Output the (x, y) coordinate of the center of the cell containing the given text.  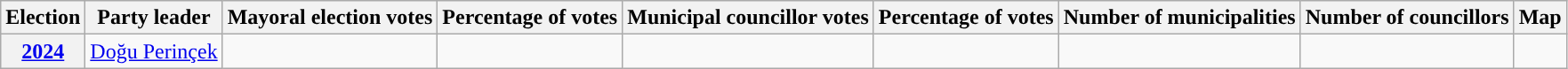
Election (43, 18)
Doğu Perinçek (154, 51)
Map (1540, 18)
2024 (43, 51)
Party leader (154, 18)
Mayoral election votes (330, 18)
Municipal councillor votes (749, 18)
Number of municipalities (1179, 18)
Number of councillors (1407, 18)
